Pinpoint the cell where the given text exists, returning its [X, Y] midpoint coordinate. 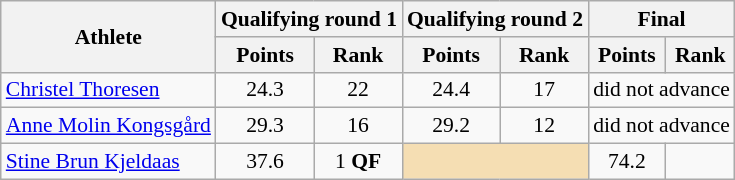
37.6 [265, 162]
Qualifying round 1 [309, 19]
17 [544, 90]
12 [544, 126]
74.2 [626, 162]
29.3 [265, 126]
Christel Thoresen [108, 90]
16 [358, 126]
29.2 [451, 126]
24.4 [451, 90]
24.3 [265, 90]
22 [358, 90]
Athlete [108, 36]
Final [662, 19]
Qualifying round 2 [495, 19]
Stine Brun Kjeldaas [108, 162]
1 QF [358, 162]
Anne Molin Kongsgård [108, 126]
